Output the [X, Y] coordinate of the center of the cell containing the given text.  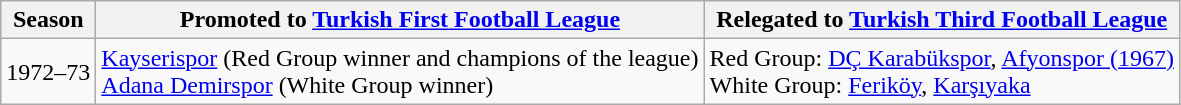
Promoted to Turkish First Football League [400, 20]
1972–73 [48, 72]
Season [48, 20]
Relegated to Turkish Third Football League [942, 20]
Kayserispor (Red Group winner and champions of the league)Adana Demirspor (White Group winner) [400, 72]
Red Group: DÇ Karabükspor, Afyonspor (1967)White Group: Feriköy, Karşıyaka [942, 72]
